Locate the cell with the specified text and output its [X, Y] center coordinate. 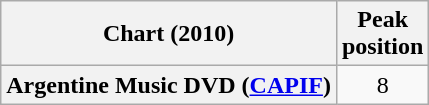
Argentine Music DVD (CAPIF) [169, 85]
Peakposition [382, 34]
8 [382, 85]
Chart (2010) [169, 34]
